For the text-containing cell, return its midpoint in [x, y] coordinate format. 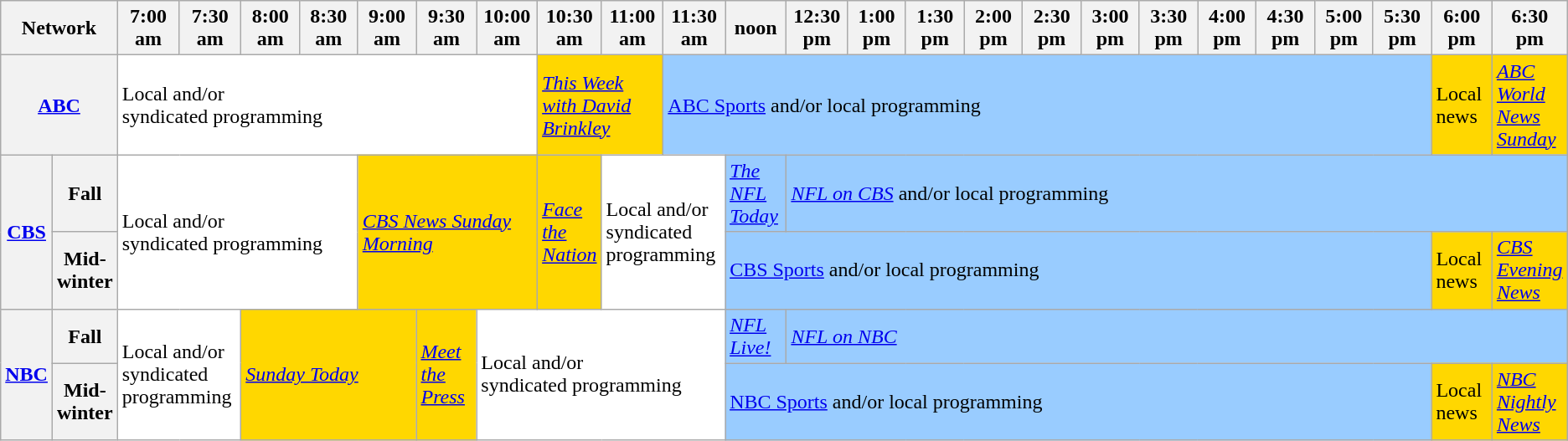
11:30 am [694, 28]
ABC Sports and/or local programming [1047, 105]
4:30 pm [1286, 28]
5:00 pm [1344, 28]
9:00 am [387, 28]
CBS News Sunday Morning [447, 232]
NBC Nightly News [1529, 402]
NFL on NBC [1177, 336]
3:30 pm [1168, 28]
7:30 am [210, 28]
CBS Sports and/or local programming [1079, 270]
11:00 am [632, 28]
10:00 am [508, 28]
4:00 pm [1227, 28]
CBS [27, 232]
ABC [59, 105]
8:00 am [271, 28]
12:30 pm [818, 28]
9:30 am [446, 28]
NFL Live! [756, 336]
10:30 am [570, 28]
2:00 pm [993, 28]
Sunday Today [328, 375]
ABC World News Sunday [1529, 105]
Face the Nation [570, 232]
1:00 pm [877, 28]
8:30 am [328, 28]
NBC Sports and/or local programming [1079, 402]
The NFL Today [756, 193]
2:30 pm [1052, 28]
7:00 am [148, 28]
Network [59, 28]
noon [756, 28]
6:00 pm [1462, 28]
Meet the Press [446, 375]
NFL on CBS and/or local programming [1177, 193]
1:30 pm [935, 28]
CBS Evening News [1529, 270]
6:30 pm [1529, 28]
3:00 pm [1111, 28]
This Week with David Brinkley [601, 105]
5:30 pm [1402, 28]
NBC [27, 375]
